Provide the [x, y] coordinate of the cell's center where the given text is located.  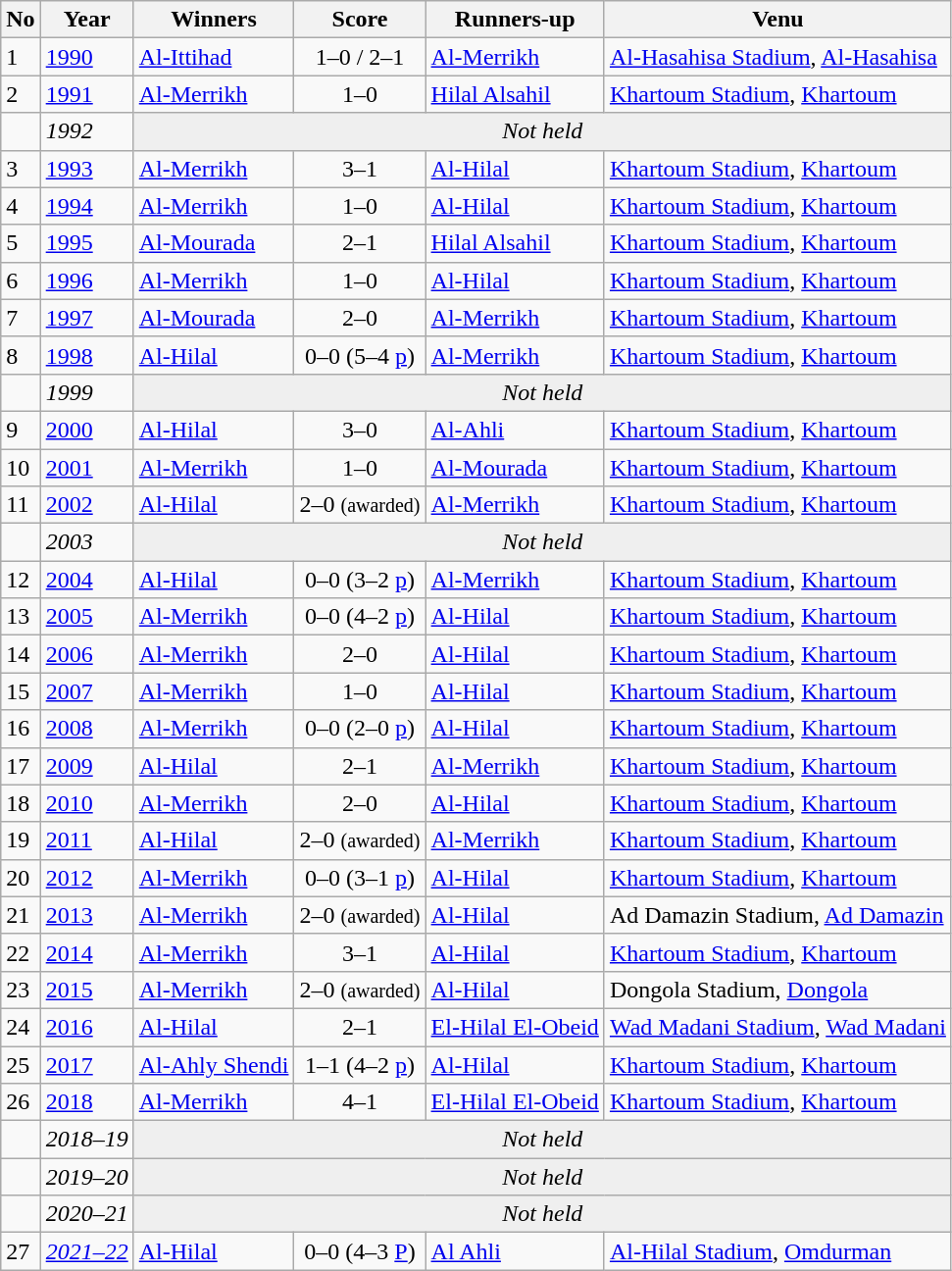
2013 [86, 915]
12 [21, 580]
23 [21, 990]
1–0 / 2–1 [360, 57]
Venu [777, 20]
2020–21 [86, 1214]
2004 [86, 580]
24 [21, 1027]
Al-Hasahisa Stadium, Al-Hasahisa [777, 57]
2011 [86, 840]
1999 [86, 392]
2001 [86, 468]
2005 [86, 617]
2019–20 [86, 1177]
4–1 [360, 1102]
19 [21, 840]
3–0 [360, 430]
14 [21, 654]
2012 [86, 878]
1990 [86, 57]
Runners-up [515, 20]
27 [21, 1251]
4 [21, 206]
9 [21, 430]
2021–22 [86, 1251]
0–0 (3–2 p) [360, 580]
Dongola Stadium, Dongola [777, 990]
1996 [86, 280]
20 [21, 878]
2000 [86, 430]
2017 [86, 1064]
7 [21, 318]
No [21, 20]
Wad Madani Stadium, Wad Madani [777, 1027]
Al-Ittihad [214, 57]
1 [21, 57]
21 [21, 915]
0–0 (2–0 p) [360, 729]
25 [21, 1064]
2 [21, 94]
1995 [86, 243]
2009 [86, 766]
16 [21, 729]
1998 [86, 355]
18 [21, 803]
1997 [86, 318]
Al-Ahly Shendi [214, 1064]
2014 [86, 952]
3 [21, 169]
2018–19 [86, 1140]
2010 [86, 803]
Ad Damazin Stadium, Ad Damazin [777, 915]
2018 [86, 1102]
Al-Ahli [515, 430]
13 [21, 617]
26 [21, 1102]
0–0 (4–3 P) [360, 1251]
10 [21, 468]
2006 [86, 654]
2007 [86, 691]
0–0 (4–2 p) [360, 617]
Al-Hilal Stadium, Omdurman [777, 1251]
1992 [86, 131]
2008 [86, 729]
2003 [86, 542]
1993 [86, 169]
0–0 (5–4 p) [360, 355]
5 [21, 243]
2016 [86, 1027]
6 [21, 280]
Al Ahli [515, 1251]
22 [21, 952]
11 [21, 505]
Score [360, 20]
2015 [86, 990]
1994 [86, 206]
17 [21, 766]
Winners [214, 20]
0–0 (3–1 p) [360, 878]
1991 [86, 94]
8 [21, 355]
15 [21, 691]
1–1 (4–2 p) [360, 1064]
2002 [86, 505]
Year [86, 20]
